Provide the [X, Y] coordinate of the cell's center where the given text is located.  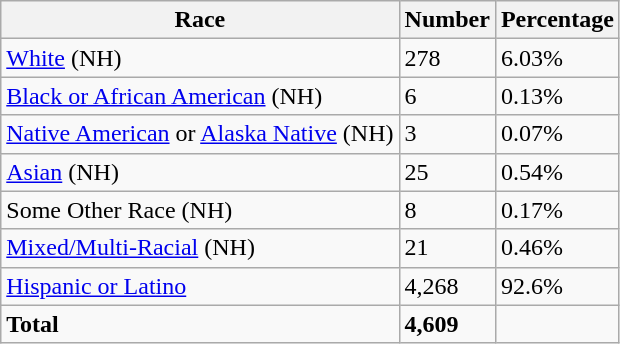
Number [447, 20]
Asian (NH) [200, 172]
Percentage [557, 20]
0.13% [557, 96]
Total [200, 324]
0.46% [557, 248]
0.54% [557, 172]
Some Other Race (NH) [200, 210]
White (NH) [200, 58]
0.07% [557, 134]
4,268 [447, 286]
4,609 [447, 324]
92.6% [557, 286]
21 [447, 248]
Mixed/Multi-Racial (NH) [200, 248]
3 [447, 134]
Native American or Alaska Native (NH) [200, 134]
Race [200, 20]
Black or African American (NH) [200, 96]
6 [447, 96]
278 [447, 58]
6.03% [557, 58]
8 [447, 210]
Hispanic or Latino [200, 286]
0.17% [557, 210]
25 [447, 172]
